Return the [X, Y] coordinate for the center point of the cell that contains the specified text.  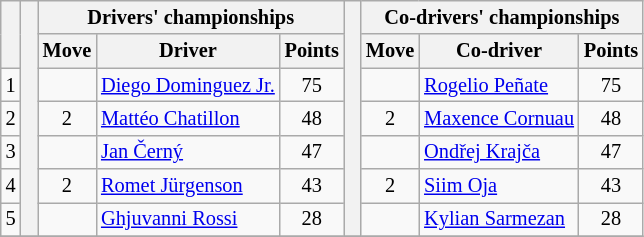
Ondřej Krajča [499, 152]
Siim Oja [499, 186]
Drivers' championships [191, 17]
5 [11, 219]
Maxence Cornuau [499, 118]
1 [11, 85]
Ghjuvanni Rossi [188, 219]
4 [11, 186]
Jan Černý [188, 152]
Romet Jürgenson [188, 186]
Co-drivers' championships [502, 17]
Rogelio Peñate [499, 85]
Driver [188, 51]
3 [11, 152]
Diego Dominguez Jr. [188, 85]
Mattéo Chatillon [188, 118]
Kylian Sarmezan [499, 219]
Co-driver [499, 51]
